Return (x, y) of the center of cell containing provided text 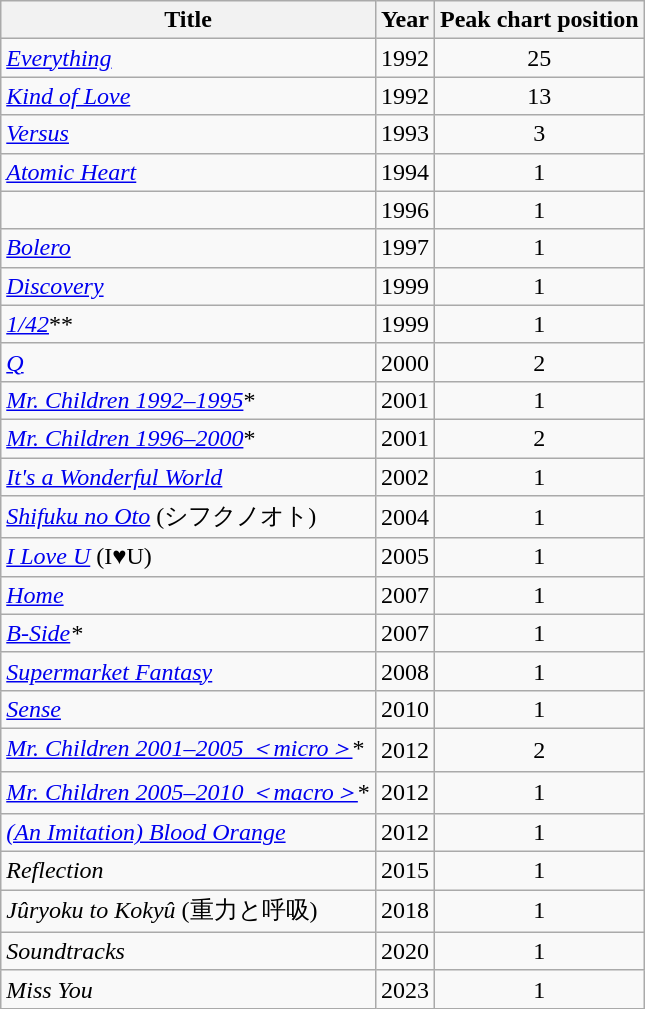
1/42** (188, 324)
1997 (404, 248)
2005 (404, 557)
Bolero (188, 248)
2020 (404, 951)
Mr. Children 2005–2010 ＜macro＞* (188, 792)
Kind of Love (188, 96)
Mr. Children 1992–1995* (188, 400)
2018 (404, 912)
B-Side* (188, 633)
Soundtracks (188, 951)
Year (404, 20)
Discovery (188, 286)
I Love U (I♥U) (188, 557)
2015 (404, 871)
1996 (404, 210)
Reflection (188, 871)
Mr. Children 2001–2005 ＜micro＞* (188, 750)
Home (188, 595)
Jûryoku to Kokyû (重力と呼吸) (188, 912)
2002 (404, 477)
2010 (404, 709)
Peak chart position (539, 20)
2004 (404, 518)
2000 (404, 362)
25 (539, 58)
2023 (404, 989)
Miss You (188, 989)
3 (539, 134)
(An Imitation) Blood Orange (188, 833)
Versus (188, 134)
Shifuku no Oto (シフクノオト) (188, 518)
Sense (188, 709)
Mr. Children 1996–2000* (188, 438)
2008 (404, 671)
1993 (404, 134)
Q (188, 362)
Atomic Heart (188, 172)
It's a Wonderful World (188, 477)
Supermarket Fantasy (188, 671)
1994 (404, 172)
Everything (188, 58)
Title (188, 20)
13 (539, 96)
